Search for the cell housing the specified text and yield its (x, y) center coordinate. 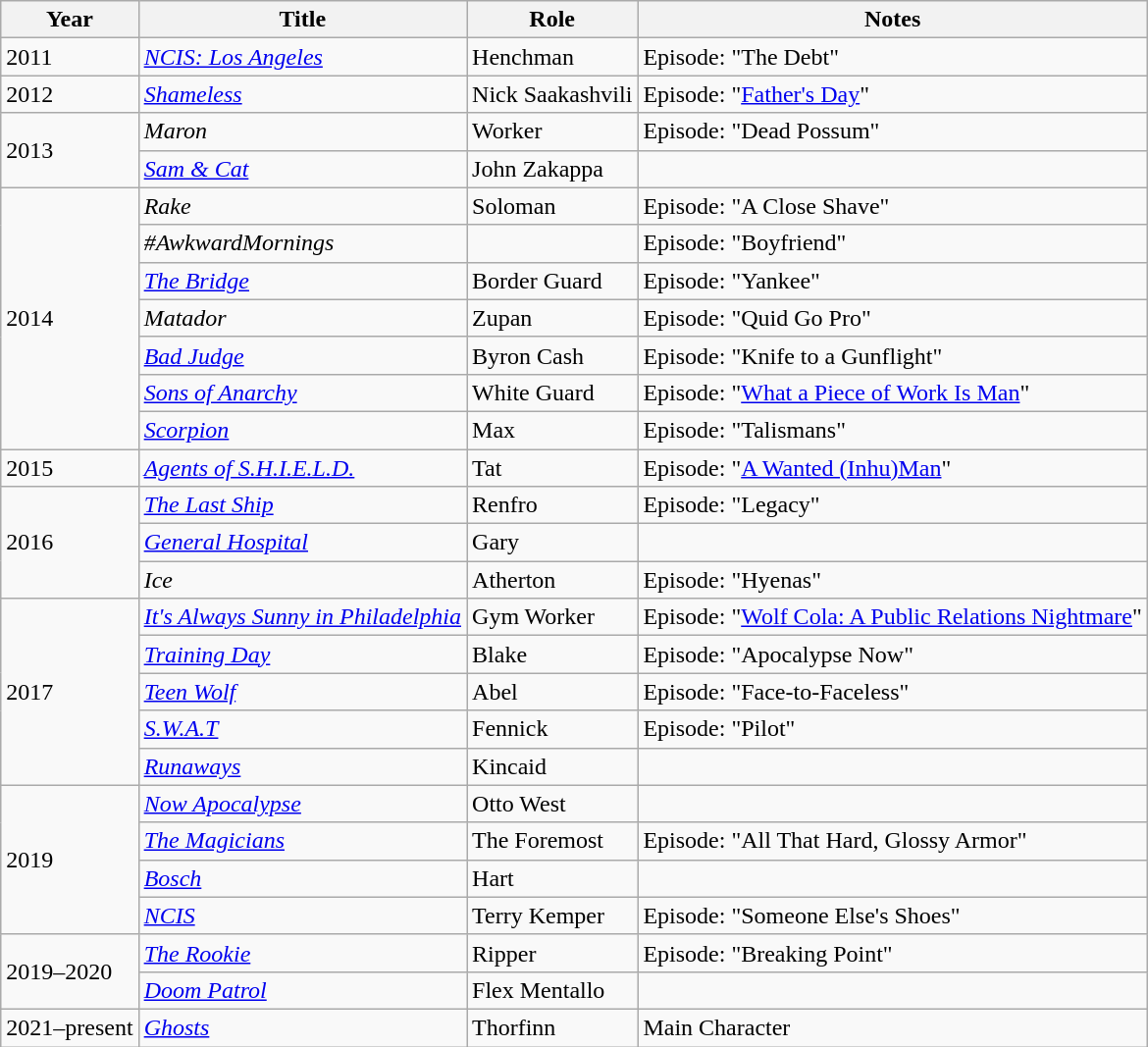
2019 (70, 860)
Worker (552, 131)
Border Guard (552, 281)
Tat (552, 468)
General Hospital (302, 543)
NCIS (302, 916)
Episode: "Boyfriend" (893, 243)
Episode: "Breaking Point" (893, 953)
Nick Saakashvili (552, 94)
#AwkwardMornings (302, 243)
Bosch (302, 878)
Ripper (552, 953)
Matador (302, 318)
It's Always Sunny in Philadelphia (302, 617)
Episode: "Knife to a Gunflight" (893, 355)
Hart (552, 878)
Gym Worker (552, 617)
Blake (552, 654)
The Foremost (552, 841)
Rake (302, 206)
2013 (70, 150)
Fennick (552, 729)
John Zakappa (552, 169)
Gary (552, 543)
Episode: "The Debt" (893, 57)
Title (302, 20)
Episode: "All That Hard, Glossy Armor" (893, 841)
Episode: "Apocalypse Now" (893, 654)
Kincaid (552, 766)
Ghosts (302, 1027)
Ice (302, 580)
Atherton (552, 580)
Sam & Cat (302, 169)
Episode: "Wolf Cola: A Public Relations Nightmare" (893, 617)
Thorfinn (552, 1027)
Otto West (552, 804)
Abel (552, 692)
Role (552, 20)
Main Character (893, 1027)
Renfro (552, 505)
Doom Patrol (302, 990)
2017 (70, 692)
2011 (70, 57)
Episode: "Talismans" (893, 430)
The Last Ship (302, 505)
The Bridge (302, 281)
Shameless (302, 94)
Episode: "Dead Possum" (893, 131)
Training Day (302, 654)
White Guard (552, 393)
Teen Wolf (302, 692)
Agents of S.H.I.E.L.D. (302, 468)
Flex Mentallo (552, 990)
2015 (70, 468)
Episode: "Face-to-Faceless" (893, 692)
2021–present (70, 1027)
Episode: "A Wanted (Inhu)Man" (893, 468)
Sons of Anarchy (302, 393)
Zupan (552, 318)
Bad Judge (302, 355)
Episode: "Quid Go Pro" (893, 318)
Now Apocalypse (302, 804)
S.W.A.T (302, 729)
Episode: "Someone Else's Shoes" (893, 916)
NCIS: Los Angeles (302, 57)
Episode: "A Close Shave" (893, 206)
Episode: "Hyenas" (893, 580)
Episode: "Father's Day" (893, 94)
Henchman (552, 57)
2019–2020 (70, 971)
The Magicians (302, 841)
The Rookie (302, 953)
Year (70, 20)
Episode: "Yankee" (893, 281)
Episode: "Pilot" (893, 729)
Episode: "Legacy" (893, 505)
Maron (302, 131)
2012 (70, 94)
Scorpion (302, 430)
Terry Kemper (552, 916)
Max (552, 430)
Notes (893, 20)
Runaways (302, 766)
Episode: "What a Piece of Work Is Man" (893, 393)
2014 (70, 318)
2016 (70, 543)
Byron Cash (552, 355)
Soloman (552, 206)
